Locate the cell with the specified text and output its [x, y] center coordinate. 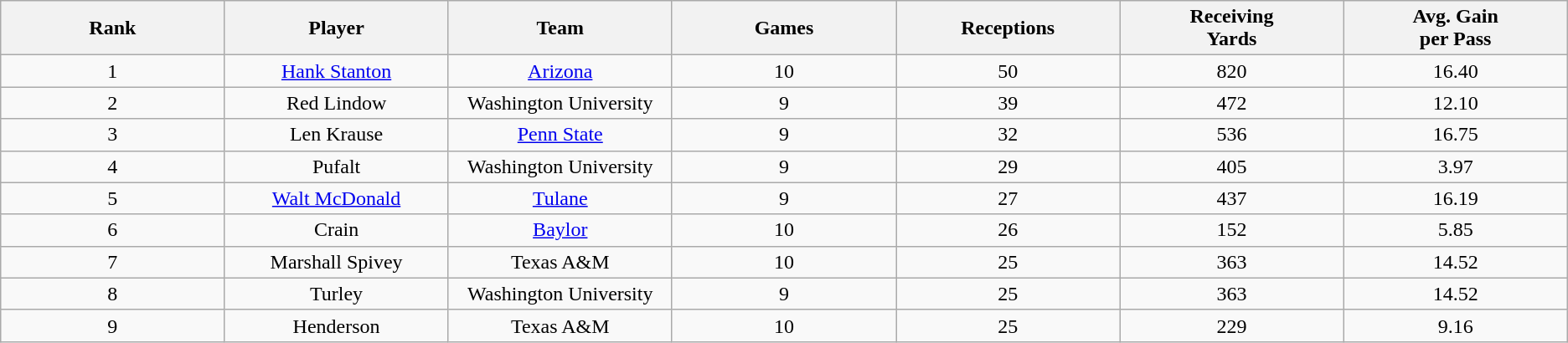
Arizona [560, 71]
Henderson [337, 325]
152 [1231, 230]
8 [112, 294]
Games [784, 28]
Hank Stanton [337, 71]
1 [112, 71]
16.19 [1456, 198]
27 [1008, 198]
29 [1008, 166]
5 [112, 198]
Tulane [560, 198]
Team [560, 28]
229 [1231, 325]
820 [1231, 71]
Rank [112, 28]
536 [1231, 135]
6 [112, 230]
Receptions [1008, 28]
Marshall Spivey [337, 262]
16.75 [1456, 135]
3 [112, 135]
7 [112, 262]
26 [1008, 230]
32 [1008, 135]
Penn State [560, 135]
16.40 [1456, 71]
472 [1231, 103]
50 [1008, 71]
Walt McDonald [337, 198]
Crain [337, 230]
Red Lindow [337, 103]
Turley [337, 294]
9.16 [1456, 325]
Len Krause [337, 135]
3.97 [1456, 166]
4 [112, 166]
405 [1231, 166]
Baylor [560, 230]
ReceivingYards [1231, 28]
39 [1008, 103]
Pufalt [337, 166]
Player [337, 28]
Avg. Gainper Pass [1456, 28]
5.85 [1456, 230]
437 [1231, 198]
12.10 [1456, 103]
2 [112, 103]
